Search for the cell housing the specified text and yield its [X, Y] center coordinate. 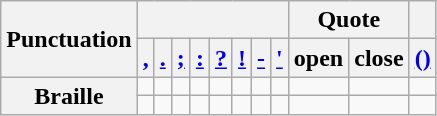
, [146, 58]
- [262, 58]
. [162, 58]
Punctuation [69, 39]
' [280, 58]
open [318, 58]
: [200, 58]
() [422, 58]
? [220, 58]
Braille [69, 96]
; [180, 58]
Quote [348, 20]
close [379, 58]
! [242, 58]
